Determine the (x, y) coordinate at the center of the cell enclosing the given text.  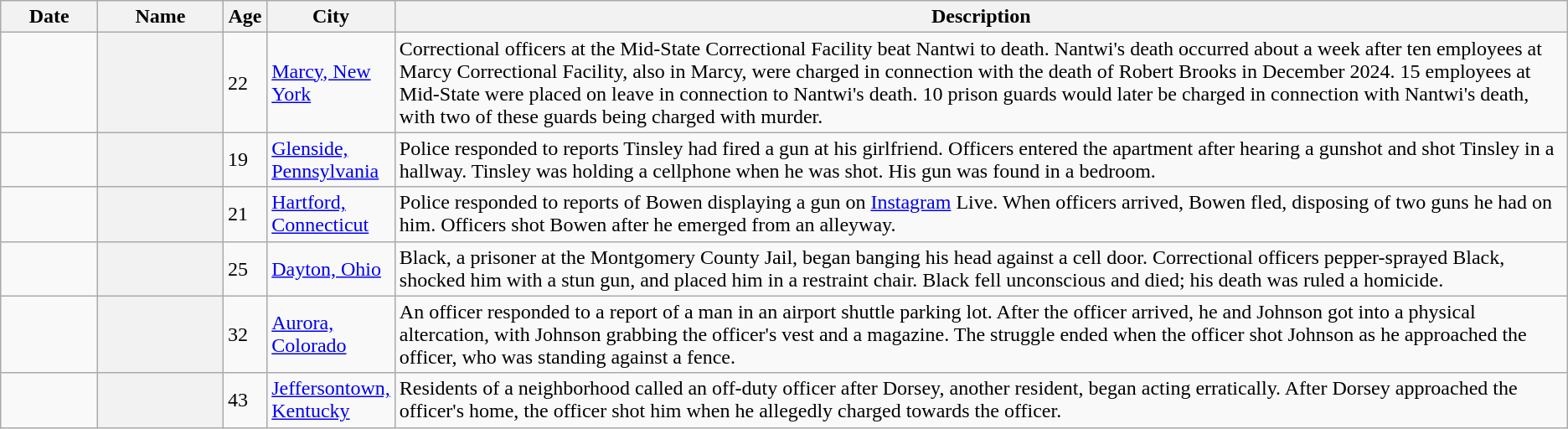
Hartford, Connecticut (332, 214)
32 (245, 334)
Date (49, 17)
Jeffersontown, Kentucky (332, 401)
43 (245, 401)
19 (245, 159)
Glenside, Pennsylvania (332, 159)
Dayton, Ohio (332, 268)
Age (245, 17)
Aurora, Colorado (332, 334)
Marcy, New York (332, 82)
21 (245, 214)
Name (161, 17)
City (332, 17)
Description (981, 17)
25 (245, 268)
22 (245, 82)
